From the cell containing the given text, extract its center point as [x, y] coordinate. 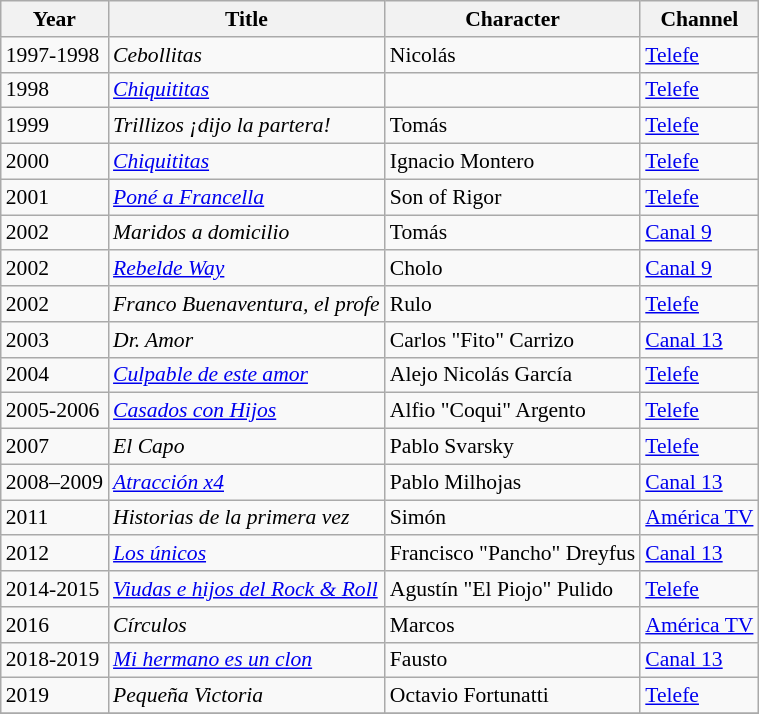
Nicolás [513, 55]
El Capo [246, 447]
1999 [54, 126]
Historias de la primera vez [246, 518]
Character [513, 19]
2012 [54, 554]
Viudas e hijos del Rock & Roll [246, 589]
Pequeña Victoria [246, 696]
Franco Buenaventura, el profe [246, 304]
Francisco "Pancho" Dreyfus [513, 554]
Year [54, 19]
2007 [54, 447]
Marcos [513, 625]
Dr. Amor [246, 340]
2004 [54, 375]
Ignacio Montero [513, 162]
1997-1998 [54, 55]
Cholo [513, 269]
2018-2019 [54, 660]
2008–2009 [54, 482]
Alejo Nicolás García [513, 375]
2001 [54, 197]
2000 [54, 162]
Pablo Milhojas [513, 482]
Carlos "Fito" Carrizo [513, 340]
Poné a Francella [246, 197]
Alfio "Coqui" Argento [513, 411]
1998 [54, 90]
Cebollitas [246, 55]
Title [246, 19]
2005-2006 [54, 411]
2016 [54, 625]
Círculos [246, 625]
Maridos a domicilio [246, 233]
2019 [54, 696]
Fausto [513, 660]
2011 [54, 518]
Mi hermano es un clon [246, 660]
Rebelde Way [246, 269]
2014-2015 [54, 589]
Culpable de este amor [246, 375]
Atracción x4 [246, 482]
Agustín "El Piojo" Pulido [513, 589]
Pablo Svarsky [513, 447]
Los únicos [246, 554]
2003 [54, 340]
Casados con Hijos [246, 411]
Rulo [513, 304]
Son of Rigor [513, 197]
Simón [513, 518]
Octavio Fortunatti [513, 696]
Channel [699, 19]
Trillizos ¡dijo la partera! [246, 126]
